Determine the [x, y] coordinate at the center of the cell enclosing the given text.  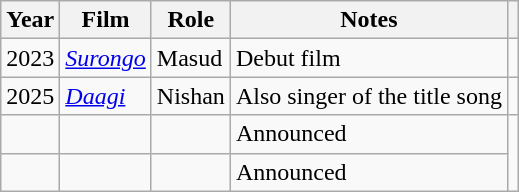
Film [106, 20]
Masud [190, 58]
Debut film [368, 58]
Role [190, 20]
Notes [368, 20]
Nishan [190, 96]
Daagi [106, 96]
2023 [30, 58]
Year [30, 20]
Surongo [106, 58]
Also singer of the title song [368, 96]
2025 [30, 96]
